Find where the given text appears and provide that cell's center as (X, Y) coordinate. 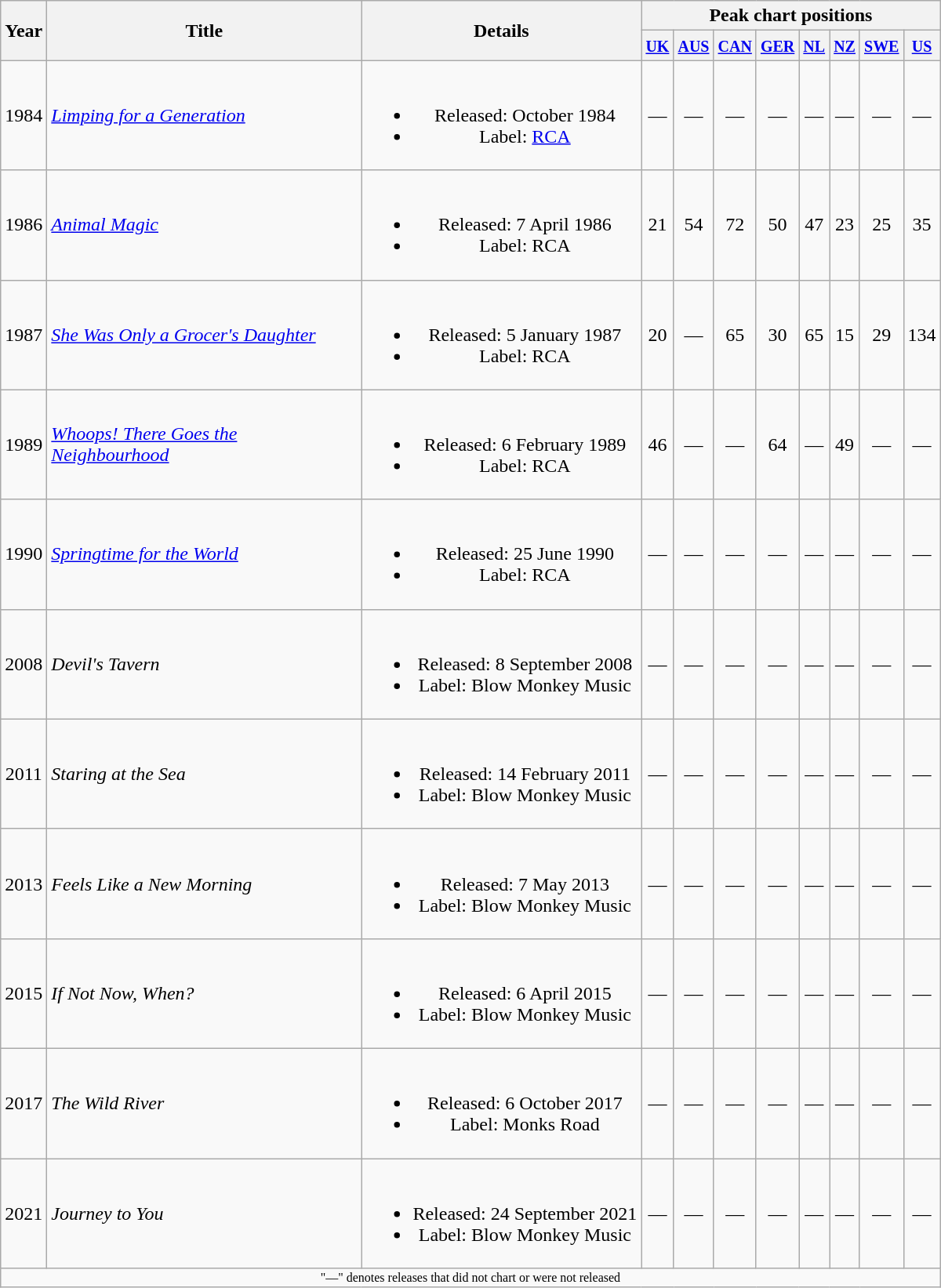
54 (693, 225)
Year (24, 31)
Journey to You (204, 1214)
Released: 7 May 2013Label: Blow Monkey Music (502, 883)
Devil's Tavern (204, 664)
1989 (24, 444)
64 (777, 444)
1990 (24, 554)
If Not Now, When? (204, 993)
29 (881, 335)
25 (881, 225)
72 (735, 225)
CAN (735, 45)
2011 (24, 774)
Details (502, 31)
Released: 5 January 1987Label: RCA (502, 335)
Staring at the Sea (204, 774)
Whoops! There Goes the Neighbourhood (204, 444)
30 (777, 335)
1986 (24, 225)
Released: 8 September 2008Label: Blow Monkey Music (502, 664)
1984 (24, 115)
US (922, 45)
15 (845, 335)
2021 (24, 1214)
Released: 6 February 1989Label: RCA (502, 444)
The Wild River (204, 1103)
Released: October 1984Label: RCA (502, 115)
1987 (24, 335)
Feels Like a New Morning (204, 883)
Released: 25 June 1990Label: RCA (502, 554)
46 (657, 444)
GER (777, 45)
Title (204, 31)
UK (657, 45)
Released: 6 April 2015Label: Blow Monkey Music (502, 993)
SWE (881, 45)
Released: 7 April 1986Label: RCA (502, 225)
Animal Magic (204, 225)
AUS (693, 45)
Springtime for the World (204, 554)
35 (922, 225)
Limping for a Generation (204, 115)
Released: 14 February 2011Label: Blow Monkey Music (502, 774)
50 (777, 225)
She Was Only a Grocer's Daughter (204, 335)
2015 (24, 993)
23 (845, 225)
2013 (24, 883)
49 (845, 444)
"—" denotes releases that did not chart or were not released (470, 1278)
21 (657, 225)
NZ (845, 45)
NL (814, 45)
2017 (24, 1103)
20 (657, 335)
134 (922, 335)
Released: 24 September 2021Label: Blow Monkey Music (502, 1214)
47 (814, 225)
Peak chart positions (790, 16)
2008 (24, 664)
Released: 6 October 2017Label: Monks Road (502, 1103)
